Output the (X, Y) coordinate of the center of the cell containing the given text.  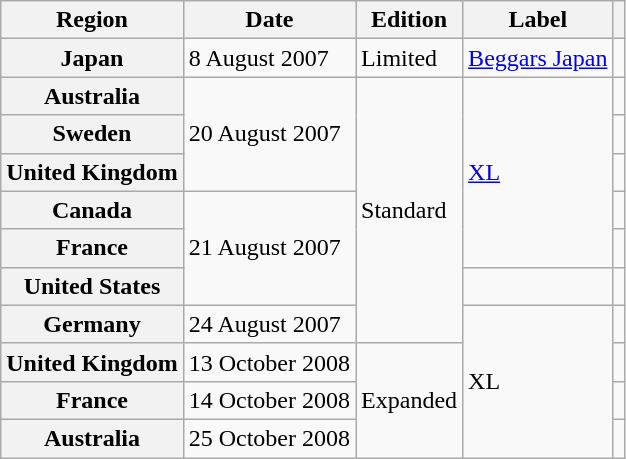
Limited (410, 58)
Sweden (92, 134)
Edition (410, 20)
United States (92, 286)
14 October 2008 (269, 400)
Canada (92, 210)
24 August 2007 (269, 324)
21 August 2007 (269, 248)
Standard (410, 210)
Expanded (410, 400)
25 October 2008 (269, 438)
Japan (92, 58)
Germany (92, 324)
Label (538, 20)
Region (92, 20)
Beggars Japan (538, 58)
Date (269, 20)
13 October 2008 (269, 362)
20 August 2007 (269, 134)
8 August 2007 (269, 58)
